Return the (x, y) coordinate for the center point of the cell that contains the specified text.  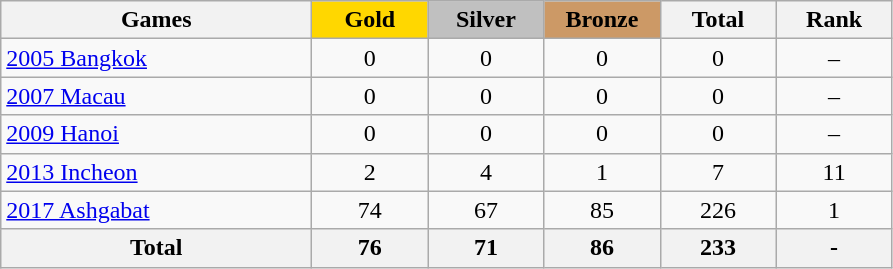
4 (486, 172)
86 (602, 248)
Bronze (602, 20)
Rank (834, 20)
76 (370, 248)
Silver (486, 20)
Games (156, 20)
71 (486, 248)
2013 Incheon (156, 172)
2017 Ashgabat (156, 210)
2007 Macau (156, 96)
226 (718, 210)
2 (370, 172)
74 (370, 210)
233 (718, 248)
2009 Hanoi (156, 134)
7 (718, 172)
85 (602, 210)
- (834, 248)
Gold (370, 20)
67 (486, 210)
2005 Bangkok (156, 58)
11 (834, 172)
